Search for the cell housing the specified text and yield its [X, Y] center coordinate. 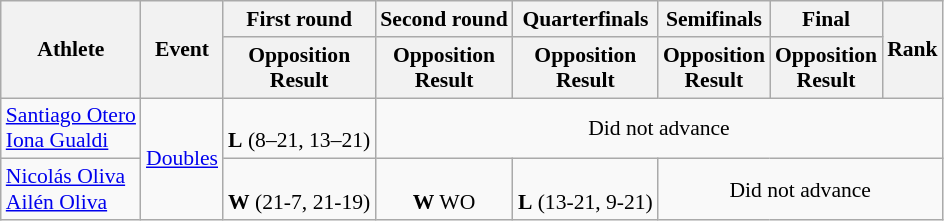
Quarterfinals [586, 19]
W (21-7, 21-19) [299, 190]
Athlete [71, 50]
Second round [444, 19]
Rank [912, 50]
W WO [444, 190]
Nicolás OlivaAilén Oliva [71, 190]
Santiago OteroIona Gualdi [71, 128]
Semifinals [714, 19]
L (13-21, 9-21) [586, 190]
Final [826, 19]
Doubles [182, 159]
Event [182, 50]
First round [299, 19]
L (8–21, 13–21) [299, 128]
